For the text-containing cell, return its midpoint in (X, Y) coordinate format. 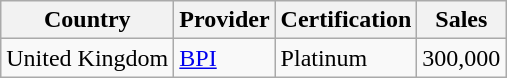
300,000 (462, 58)
Platinum (346, 58)
BPI (224, 58)
Country (88, 20)
Sales (462, 20)
Provider (224, 20)
United Kingdom (88, 58)
Certification (346, 20)
